Extract the (X, Y) coordinate from the center of the cell holding the provided text.  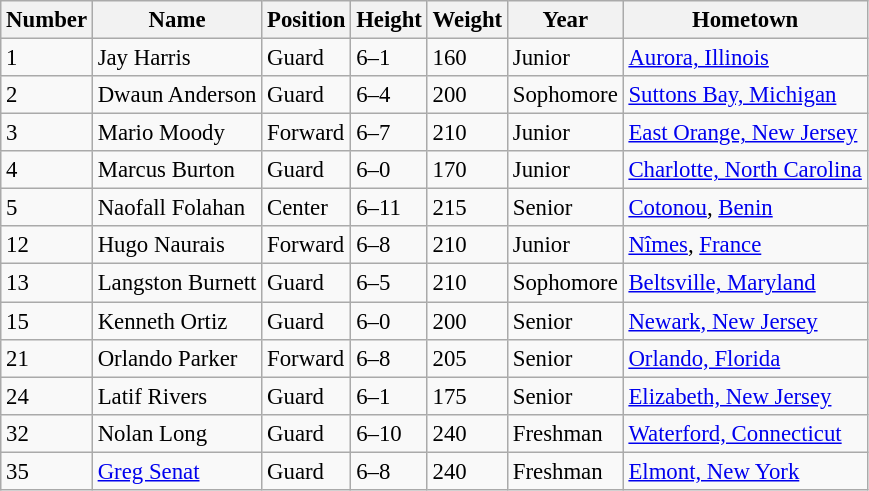
Height (389, 20)
6–7 (389, 133)
1 (47, 58)
Name (176, 20)
Orlando, Florida (745, 358)
Charlotte, North Carolina (745, 170)
Elizabeth, New Jersey (745, 396)
15 (47, 321)
6–11 (389, 208)
2 (47, 95)
Beltsville, Maryland (745, 283)
Center (306, 208)
205 (467, 358)
Dwaun Anderson (176, 95)
Cotonou, Benin (745, 208)
4 (47, 170)
Position (306, 20)
6–10 (389, 433)
13 (47, 283)
Orlando Parker (176, 358)
24 (47, 396)
Nîmes, France (745, 245)
Nolan Long (176, 433)
175 (467, 396)
Langston Burnett (176, 283)
Aurora, Illinois (745, 58)
3 (47, 133)
Mario Moody (176, 133)
Naofall Folahan (176, 208)
35 (47, 471)
215 (467, 208)
21 (47, 358)
Latif Rivers (176, 396)
Marcus Burton (176, 170)
Newark, New Jersey (745, 321)
Waterford, Connecticut (745, 433)
5 (47, 208)
170 (467, 170)
Suttons Bay, Michigan (745, 95)
Number (47, 20)
East Orange, New Jersey (745, 133)
6–5 (389, 283)
Hugo Naurais (176, 245)
Year (565, 20)
Kenneth Ortiz (176, 321)
160 (467, 58)
Hometown (745, 20)
Jay Harris (176, 58)
Greg Senat (176, 471)
6–4 (389, 95)
Weight (467, 20)
Elmont, New York (745, 471)
32 (47, 433)
12 (47, 245)
